For the text-containing cell, return its midpoint in (x, y) coordinate format. 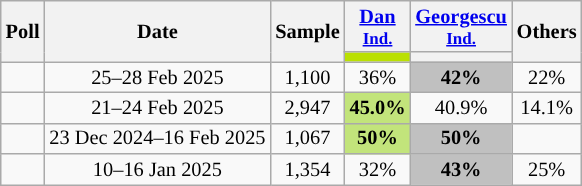
1,354 (307, 170)
42% (460, 78)
2,947 (307, 108)
14.1% (547, 108)
Date (157, 30)
Others (547, 30)
32% (378, 170)
Sample (307, 30)
1,100 (307, 78)
25–28 Feb 2025 (157, 78)
25% (547, 170)
21–24 Feb 2025 (157, 108)
1,067 (307, 138)
22% (547, 78)
23 Dec 2024–16 Feb 2025 (157, 138)
45.0% (378, 108)
36% (378, 78)
10–16 Jan 2025 (157, 170)
GeorgescuInd. (460, 26)
DanInd. (378, 26)
Poll (23, 30)
40.9% (460, 108)
43% (460, 170)
